Capture the cell that displays the provided text and extract its [x, y] central coordinate. 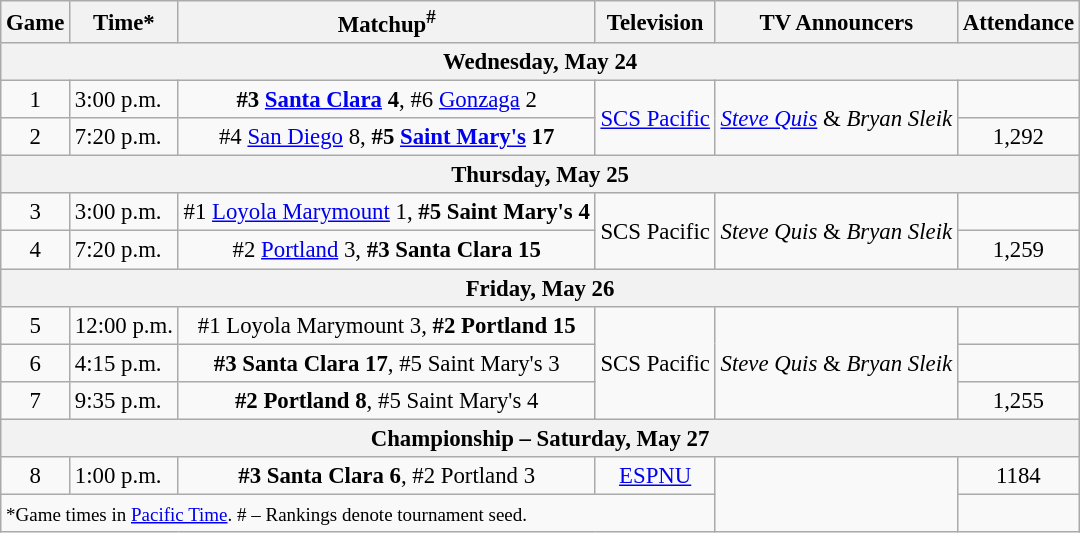
TV Announcers [836, 22]
2 [36, 137]
Thursday, May 25 [540, 175]
1:00 p.m. [124, 476]
7 [36, 400]
Time* [124, 22]
Wednesday, May 24 [540, 62]
1,292 [1018, 137]
Attendance [1018, 22]
#2 Portland 8, #5 Saint Mary's 4 [386, 400]
#3 Santa Clara 6, #2 Portland 3 [386, 476]
1,255 [1018, 400]
#3 Santa Clara 4, #6 Gonzaga 2 [386, 100]
9:35 p.m. [124, 400]
Television [655, 22]
Friday, May 26 [540, 288]
#3 Santa Clara 17, #5 Saint Mary's 3 [386, 363]
8 [36, 476]
Game [36, 22]
1184 [1018, 476]
#1 Loyola Marymount 1, #5 Saint Mary's 4 [386, 213]
*Game times in Pacific Time. # – Rankings denote tournament seed. [540, 513]
#4 San Diego 8, #5 Saint Mary's 17 [386, 137]
5 [36, 325]
#2 Portland 3, #3 Santa Clara 15 [386, 250]
4:15 p.m. [124, 363]
1 [36, 100]
3 [36, 213]
#1 Loyola Marymount 3, #2 Portland 15 [386, 325]
6 [36, 363]
1,259 [1018, 250]
Matchup# [386, 22]
4 [36, 250]
12:00 p.m. [124, 325]
Championship – Saturday, May 27 [540, 438]
ESPNU [655, 476]
